Detect which cell encompasses the target text, then output its [x, y] center coordinate. 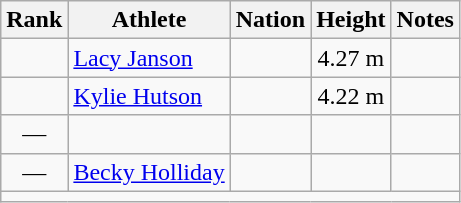
Athlete [149, 20]
Becky Holliday [149, 172]
Kylie Hutson [149, 96]
Height [351, 20]
Lacy Janson [149, 58]
Rank [34, 20]
Nation [270, 20]
Notes [425, 20]
4.27 m [351, 58]
4.22 m [351, 96]
